Pinpoint the cell where the given text exists, returning its (x, y) midpoint coordinate. 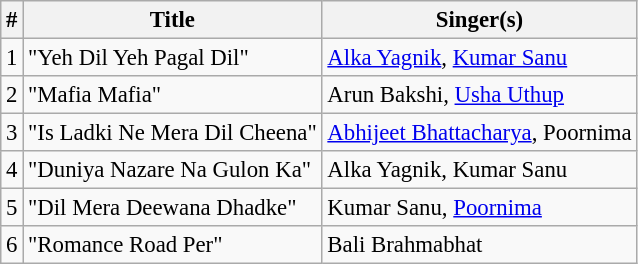
Bali Brahmabhat (480, 245)
Abhijeet Bhattacharya, Poornima (480, 133)
Kumar Sanu, Poornima (480, 208)
5 (12, 208)
"Is Ladki Ne Mera Dil Cheena" (172, 133)
2 (12, 95)
"Dil Mera Deewana Dhadke" (172, 208)
# (12, 20)
"Duniya Nazare Na Gulon Ka" (172, 170)
6 (12, 245)
4 (12, 170)
"Romance Road Per" (172, 245)
Title (172, 20)
1 (12, 58)
"Yeh Dil Yeh Pagal Dil" (172, 58)
"Mafia Mafia" (172, 95)
3 (12, 133)
Arun Bakshi, Usha Uthup (480, 95)
Singer(s) (480, 20)
